For the text-containing cell, return its midpoint in (x, y) coordinate format. 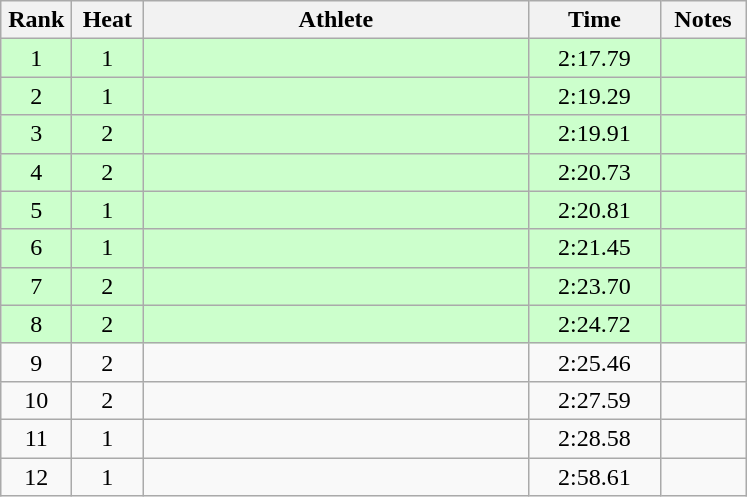
9 (36, 362)
Rank (36, 20)
Notes (703, 20)
2:21.45 (594, 248)
2:19.91 (594, 134)
2:20.81 (594, 210)
10 (36, 400)
Heat (108, 20)
2:25.46 (594, 362)
2:24.72 (594, 324)
2:28.58 (594, 438)
2:23.70 (594, 286)
Time (594, 20)
7 (36, 286)
12 (36, 477)
4 (36, 172)
Athlete (336, 20)
2:58.61 (594, 477)
2:27.59 (594, 400)
6 (36, 248)
11 (36, 438)
2:19.29 (594, 96)
2:17.79 (594, 58)
8 (36, 324)
5 (36, 210)
3 (36, 134)
2:20.73 (594, 172)
